Identify which cell holds the provided text, then report its (x, y) central coordinate. 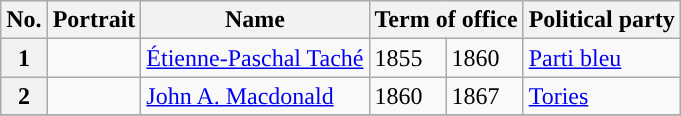
Term of office (446, 20)
1855 (408, 58)
2 (24, 96)
1 (24, 58)
Parti bleu (602, 58)
Political party (602, 20)
Étienne-Paschal Taché (255, 58)
1867 (484, 96)
Tories (602, 96)
Name (255, 20)
Portrait (94, 20)
No. (24, 20)
John A. Macdonald (255, 96)
